Scan for the cell matching the given text and deliver its [x, y] coordinate at center. 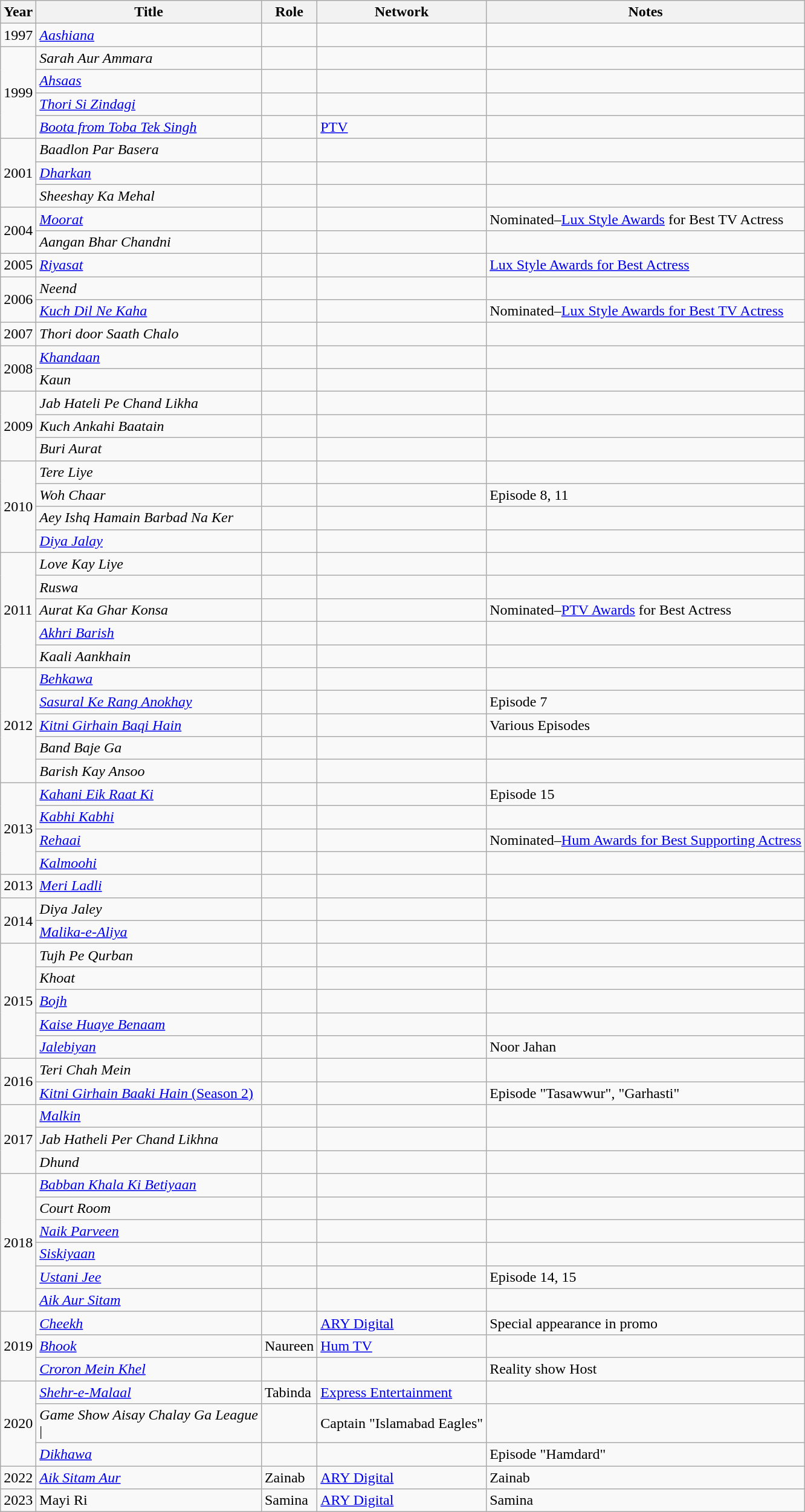
Kaise Huaye Benaam [149, 1024]
Kabhi Kabhi [149, 817]
Shehr-e-Malaal [149, 1392]
Court Room [149, 1208]
2023 [18, 1501]
2022 [18, 1478]
Notes [645, 12]
Naureen [289, 1346]
Game Show Aisay Chalay Ga League| [149, 1424]
Tujh Pe Qurban [149, 955]
2011 [18, 610]
Moorat [149, 219]
Diya Jaley [149, 909]
Ahsaas [149, 81]
Jab Hatheli Per Chand Likhna [149, 1139]
Thori Si Zindagi [149, 104]
2016 [18, 1082]
Kaali Aankhain [149, 656]
2005 [18, 265]
Croron Mein Khel [149, 1369]
Woh Chaar [149, 495]
Hum TV [402, 1346]
Aashiana [149, 35]
Kitni Girhain Baaki Hain (Season 2) [149, 1093]
Special appearance in promo [645, 1323]
Nominated–Hum Awards for Best Supporting Actress [645, 840]
Buri Aurat [149, 449]
Cheekh [149, 1323]
Khandaan [149, 357]
Sheeshay Ka Mehal [149, 196]
Role [289, 12]
Teri Chah Mein [149, 1070]
Noor Jahan [645, 1047]
Band Baje Ga [149, 748]
2018 [18, 1242]
2001 [18, 173]
2020 [18, 1423]
Khoat [149, 978]
Riyasat [149, 265]
Dikhawa [149, 1455]
Malkin [149, 1116]
Aey Ishq Hamain Barbad Na Ker [149, 518]
1997 [18, 35]
Kuch Dil Ne Kaha [149, 311]
2010 [18, 506]
Siskiyaan [149, 1254]
2006 [18, 300]
Tere Liye [149, 472]
Nominated–PTV Awards for Best Actress [645, 610]
Kuch Ankahi Baatain [149, 426]
Episode "Tasawwur", "Garhasti" [645, 1093]
Sarah Aur Ammara [149, 58]
Ustani Jee [149, 1277]
Network [402, 12]
Dharkan [149, 173]
2012 [18, 725]
Episode 15 [645, 794]
Rehaai [149, 840]
Akhri Barish [149, 633]
Behkawa [149, 679]
Episode "Hamdard" [645, 1455]
Babban Khala Ki Betiyaan [149, 1185]
Captain "Islamabad Eagles" [402, 1424]
2014 [18, 920]
Title [149, 12]
Diya Jalay [149, 541]
Express Entertainment [402, 1392]
Kaun [149, 380]
2009 [18, 426]
Jab Hateli Pe Chand Likha [149, 403]
1999 [18, 92]
Baadlon Par Basera [149, 150]
2008 [18, 369]
Dhund [149, 1162]
Thori door Saath Chalo [149, 334]
Malika-e-Aliya [149, 932]
2017 [18, 1139]
PTV [402, 127]
Boota from Toba Tek Singh [149, 127]
Aurat Ka Ghar Konsa [149, 610]
Bojh [149, 1001]
Meri Ladli [149, 886]
Kitni Girhain Baqi Hain [149, 725]
Episode 8, 11 [645, 495]
Tabinda [289, 1392]
Neend [149, 288]
Kahani Eik Raat Ki [149, 794]
Aik Aur Sitam [149, 1300]
Kalmoohi [149, 863]
Reality show Host [645, 1369]
2007 [18, 334]
Episode 14, 15 [645, 1277]
Aangan Bhar Chandni [149, 242]
Barish Kay Ansoo [149, 771]
Naik Parveen [149, 1231]
2019 [18, 1346]
Jalebiyan [149, 1047]
Various Episodes [645, 725]
Love Kay Liye [149, 564]
Lux Style Awards for Best Actress [645, 265]
Mayi Ri [149, 1501]
Sasural Ke Rang Anokhay [149, 702]
2004 [18, 230]
Year [18, 12]
Episode 7 [645, 702]
Bhook [149, 1346]
2015 [18, 1001]
Aik Sitam Aur [149, 1478]
Ruswa [149, 587]
